For the text-containing cell, return its midpoint in [X, Y] coordinate format. 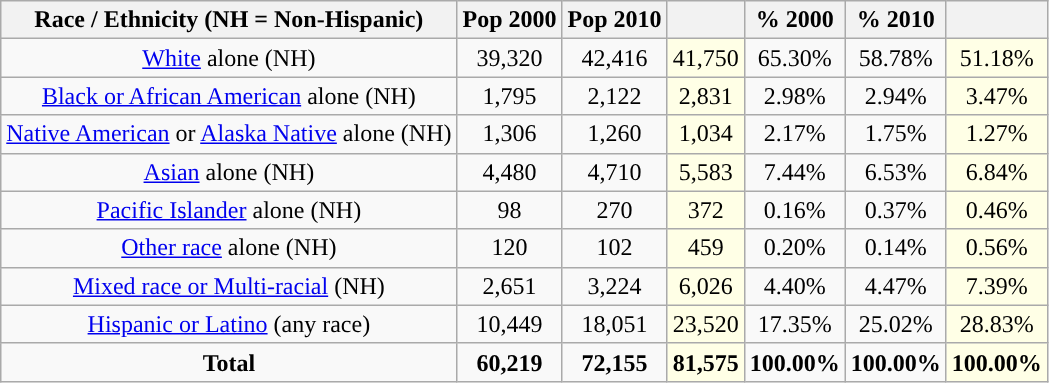
28.83% [996, 324]
372 [706, 210]
0.14% [896, 248]
1,306 [510, 134]
2.17% [794, 134]
98 [510, 210]
% 2010 [896, 20]
Race / Ethnicity (NH = Non-Hispanic) [229, 20]
0.20% [794, 248]
2,122 [614, 96]
Mixed race or Multi-racial (NH) [229, 286]
39,320 [510, 58]
120 [510, 248]
42,416 [614, 58]
6.84% [996, 172]
White alone (NH) [229, 58]
Pacific Islander alone (NH) [229, 210]
Pop 2000 [510, 20]
7.39% [996, 286]
25.02% [896, 324]
51.18% [996, 58]
% 2000 [794, 20]
2,651 [510, 286]
4,710 [614, 172]
1.75% [896, 134]
Native American or Alaska Native alone (NH) [229, 134]
1.27% [996, 134]
0.46% [996, 210]
81,575 [706, 362]
7.44% [794, 172]
17.35% [794, 324]
3.47% [996, 96]
1,260 [614, 134]
Hispanic or Latino (any race) [229, 324]
Asian alone (NH) [229, 172]
18,051 [614, 324]
6,026 [706, 286]
2.94% [896, 96]
3,224 [614, 286]
4,480 [510, 172]
Pop 2010 [614, 20]
0.56% [996, 248]
Black or African American alone (NH) [229, 96]
Other race alone (NH) [229, 248]
41,750 [706, 58]
0.16% [794, 210]
0.37% [896, 210]
60,219 [510, 362]
459 [706, 248]
23,520 [706, 324]
2,831 [706, 96]
5,583 [706, 172]
65.30% [794, 58]
2.98% [794, 96]
1,795 [510, 96]
10,449 [510, 324]
102 [614, 248]
4.47% [896, 286]
4.40% [794, 286]
58.78% [896, 58]
1,034 [706, 134]
270 [614, 210]
6.53% [896, 172]
72,155 [614, 362]
Total [229, 362]
